Return (X, Y) of the center of cell containing provided text 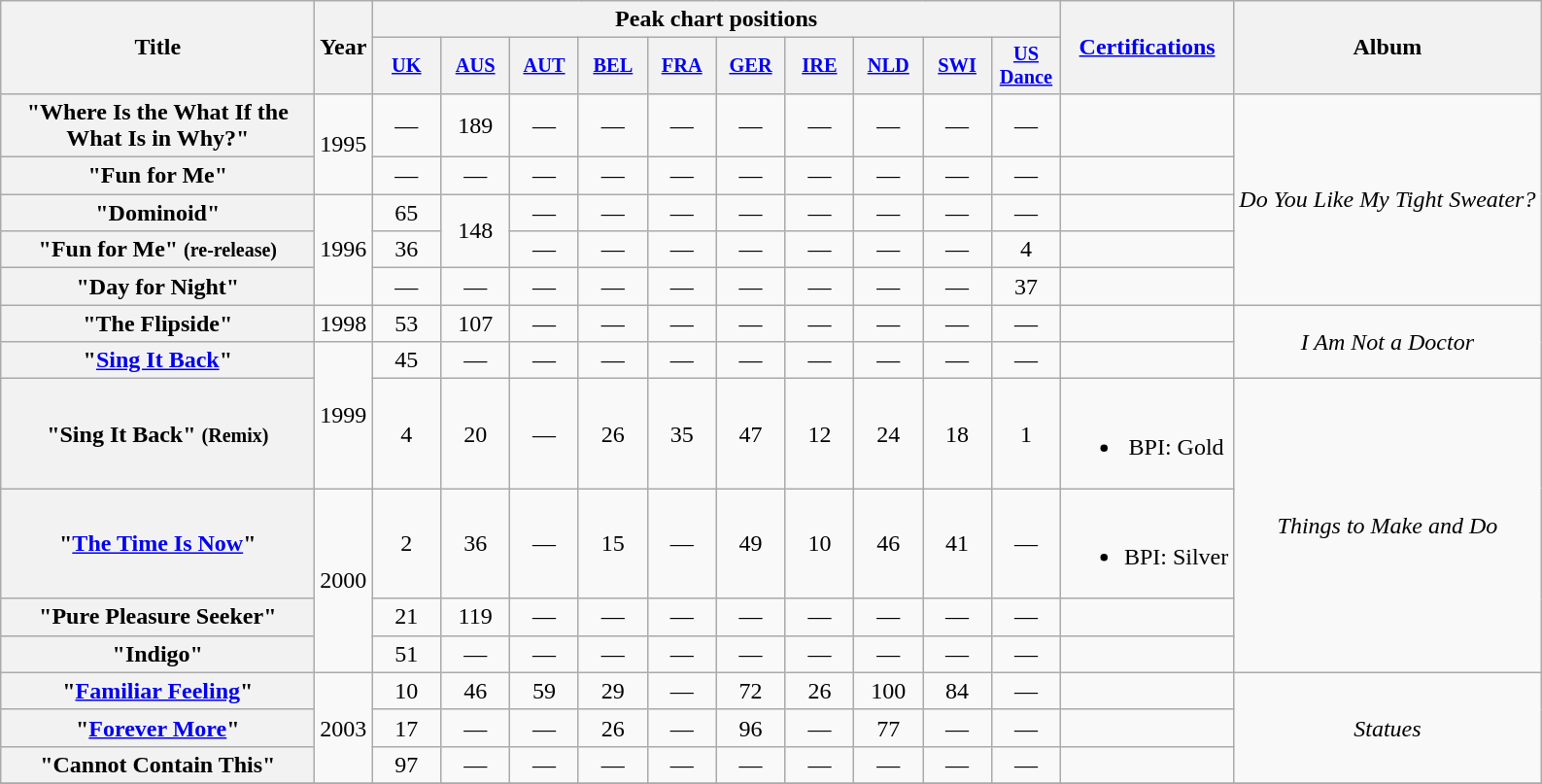
1999 (344, 416)
45 (406, 360)
"Day for Night" (157, 287)
"Sing It Back" (Remix) (157, 433)
2003 (344, 728)
72 (750, 691)
20 (476, 433)
"Indigo" (157, 654)
IRE (820, 66)
"Cannot Contain This" (157, 765)
BPI: Gold (1147, 433)
77 (888, 728)
18 (958, 433)
100 (888, 691)
2000 (344, 581)
Year (344, 48)
"Pure Pleasure Seeker" (157, 617)
2 (406, 544)
47 (750, 433)
"The Time Is Now" (157, 544)
I Am Not a Doctor (1388, 342)
96 (750, 728)
189 (476, 124)
"The Flipside" (157, 324)
"Dominoid" (157, 213)
AUT (544, 66)
49 (750, 544)
"Where Is the What If the What Is in Why?" (157, 124)
17 (406, 728)
BPI: Silver (1147, 544)
65 (406, 213)
35 (682, 433)
GER (750, 66)
29 (612, 691)
148 (476, 231)
"Familiar Feeling" (157, 691)
"Sing It Back" (157, 360)
Peak chart positions (717, 19)
SWI (958, 66)
FRA (682, 66)
UK (406, 66)
15 (612, 544)
"Fun for Me" (157, 176)
Title (157, 48)
NLD (888, 66)
Statues (1388, 728)
59 (544, 691)
1 (1026, 433)
53 (406, 324)
119 (476, 617)
AUS (476, 66)
Do You Like My Tight Sweater? (1388, 198)
97 (406, 765)
24 (888, 433)
21 (406, 617)
84 (958, 691)
12 (820, 433)
"Forever More" (157, 728)
37 (1026, 287)
US Dance (1026, 66)
Things to Make and Do (1388, 526)
"Fun for Me" (re-release) (157, 250)
Certifications (1147, 48)
1998 (344, 324)
1995 (344, 144)
107 (476, 324)
41 (958, 544)
1996 (344, 250)
Album (1388, 48)
51 (406, 654)
BEL (612, 66)
